From the cell containing the given text, extract its center point as (x, y) coordinate. 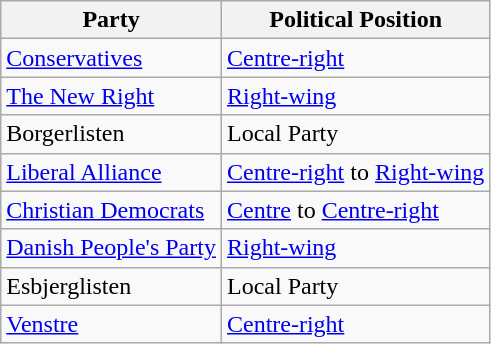
Danish People's Party (112, 248)
Venstre (112, 324)
Christian Democrats (112, 210)
Borgerlisten (112, 134)
Esbjerglisten (112, 286)
Conservatives (112, 58)
Liberal Alliance (112, 172)
Political Position (355, 20)
Centre-right to Right-wing (355, 172)
Centre to Centre-right (355, 210)
The New Right (112, 96)
Party (112, 20)
